Return [x, y] of the center of cell containing provided text 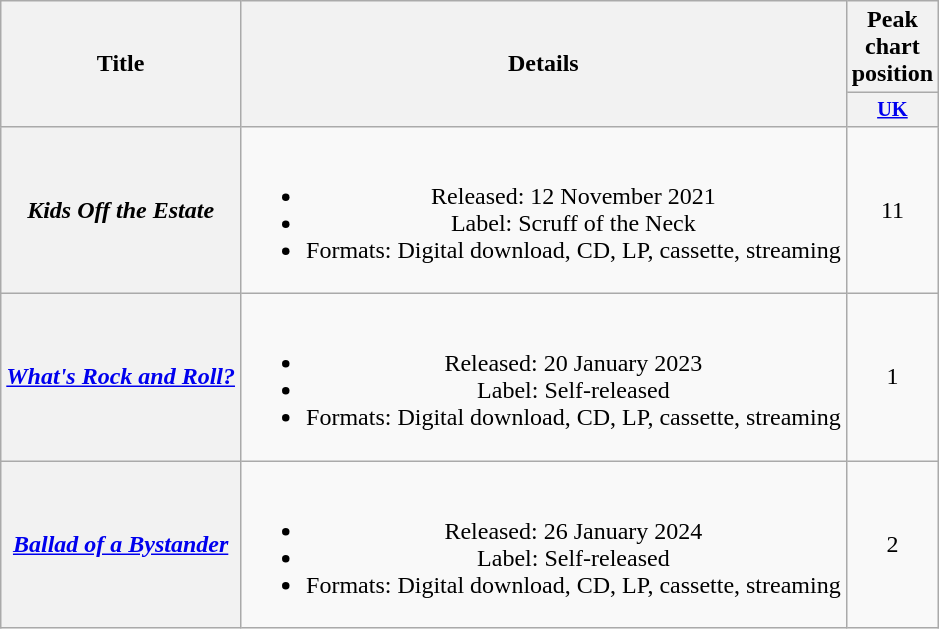
UK [892, 110]
11 [892, 210]
Details [544, 64]
Ballad of a Bystander [121, 544]
2 [892, 544]
What's Rock and Roll? [121, 378]
Peak chart position [892, 47]
Released: 20 January 2023Label: Self-releasedFormats: Digital download, CD, LP, cassette, streaming [544, 378]
Released: 12 November 2021Label: Scruff of the NeckFormats: Digital download, CD, LP, cassette, streaming [544, 210]
Kids Off the Estate [121, 210]
Released: 26 January 2024Label: Self-releasedFormats: Digital download, CD, LP, cassette, streaming [544, 544]
Title [121, 64]
1 [892, 378]
